Find where the given text appears and provide that cell's center as (X, Y) coordinate. 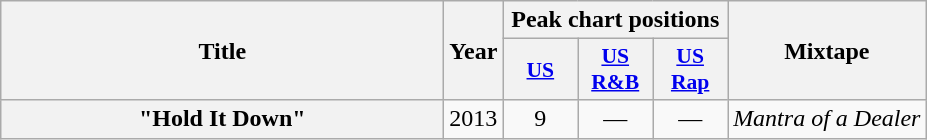
"Hold It Down" (222, 119)
Title (222, 50)
Peak chart positions (616, 20)
Mixtape (827, 50)
US Rap (690, 70)
US R&B (616, 70)
US (540, 70)
9 (540, 119)
2013 (474, 119)
Mantra of a Dealer (827, 119)
Year (474, 50)
